From the cell containing the given text, extract its center point as [x, y] coordinate. 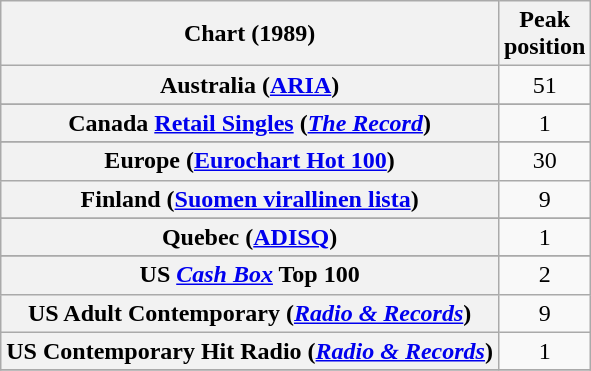
Quebec (ADISQ) [250, 237]
Finland (Suomen virallinen lista) [250, 199]
US Cash Box Top 100 [250, 275]
30 [544, 161]
US Adult Contemporary (Radio & Records) [250, 313]
Chart (1989) [250, 34]
Europe (Eurochart Hot 100) [250, 161]
Australia (ARIA) [250, 85]
2 [544, 275]
Canada Retail Singles (The Record) [250, 123]
Peakposition [544, 34]
51 [544, 85]
US Contemporary Hit Radio (Radio & Records) [250, 351]
